Pinpoint the cell where the given text exists, returning its [X, Y] midpoint coordinate. 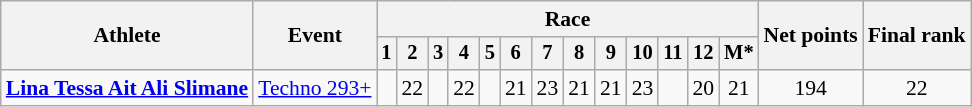
1 [386, 54]
Athlete [127, 36]
Techno 293+ [314, 88]
3 [438, 54]
5 [490, 54]
4 [464, 54]
Event [314, 36]
8 [579, 54]
7 [548, 54]
6 [516, 54]
Lina Tessa Ait Ali Slimane [127, 88]
194 [811, 88]
12 [703, 54]
20 [703, 88]
2 [412, 54]
Final rank [917, 36]
10 [643, 54]
Net points [811, 36]
Race [567, 19]
9 [611, 54]
M* [738, 54]
11 [672, 54]
